Provide the [X, Y] coordinate of the cell's center where the given text is located.  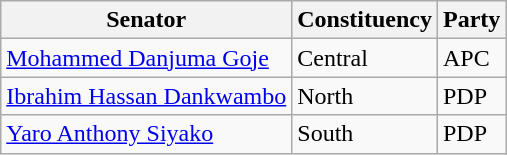
Central [365, 58]
Ibrahim Hassan Dankwambo [146, 96]
Senator [146, 20]
Mohammed Danjuma Goje [146, 58]
South [365, 134]
Constituency [365, 20]
Yaro Anthony Siyako [146, 134]
North [365, 96]
APC [471, 58]
Party [471, 20]
